Return (X, Y) of the center of cell containing provided text 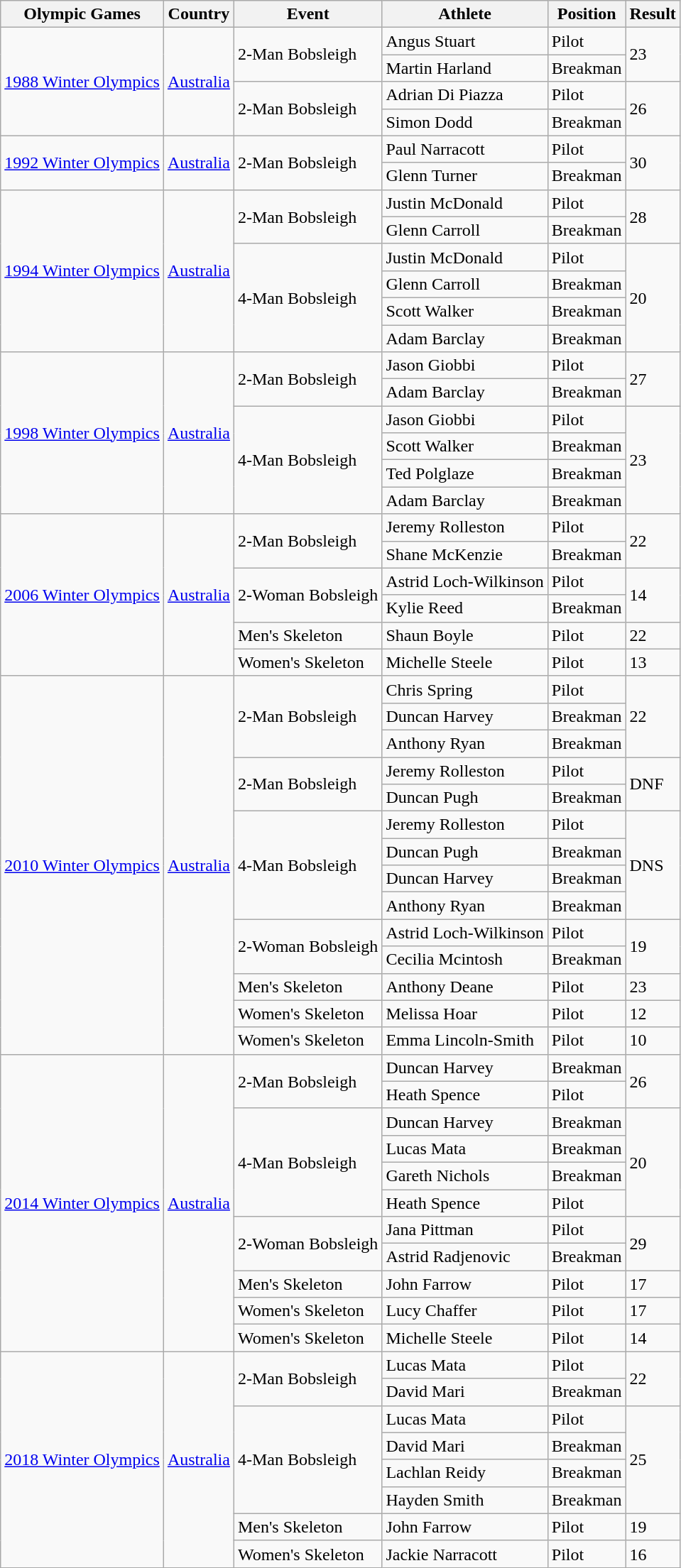
Paul Narracott (464, 149)
Simon Dodd (464, 122)
29 (653, 1244)
Astrid Radjenovic (464, 1257)
1992 Winter Olympics (82, 163)
2018 Winter Olympics (82, 1459)
10 (653, 1041)
1998 Winter Olympics (82, 433)
28 (653, 216)
Result (653, 14)
1988 Winter Olympics (82, 82)
Shaun Boyle (464, 635)
Glenn Turner (464, 176)
27 (653, 379)
Athlete (464, 14)
1994 Winter Olympics (82, 270)
Martin Harland (464, 68)
Jana Pittman (464, 1230)
Jackie Narracott (464, 1554)
25 (653, 1459)
DNS (653, 865)
2010 Winter Olympics (82, 865)
Country (199, 14)
Shane McKenzie (464, 554)
Cecilia Mcintosh (464, 960)
Ted Polglaze (464, 473)
Gareth Nichols (464, 1175)
Emma Lincoln-Smith (464, 1041)
Position (587, 14)
Olympic Games (82, 14)
Event (307, 14)
2006 Winter Olympics (82, 595)
Adrian Di Piazza (464, 95)
30 (653, 163)
13 (653, 662)
Melissa Hoar (464, 1014)
12 (653, 1014)
Hayden Smith (464, 1500)
Kylie Reed (464, 608)
Lucy Chaffer (464, 1311)
16 (653, 1554)
Chris Spring (464, 689)
2014 Winter Olympics (82, 1202)
DNF (653, 784)
Anthony Deane (464, 987)
Angus Stuart (464, 41)
Lachlan Reidy (464, 1473)
